Return (X, Y) of the center of cell containing provided text 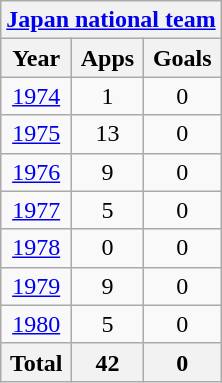
1980 (36, 324)
Goals (182, 58)
Year (36, 58)
1974 (36, 96)
Total (36, 362)
42 (108, 362)
13 (108, 134)
1979 (36, 286)
1 (108, 96)
Apps (108, 58)
1977 (36, 210)
1975 (36, 134)
1978 (36, 248)
Japan national team (111, 20)
1976 (36, 172)
